Pinpoint the cell where the given text exists, returning its (X, Y) midpoint coordinate. 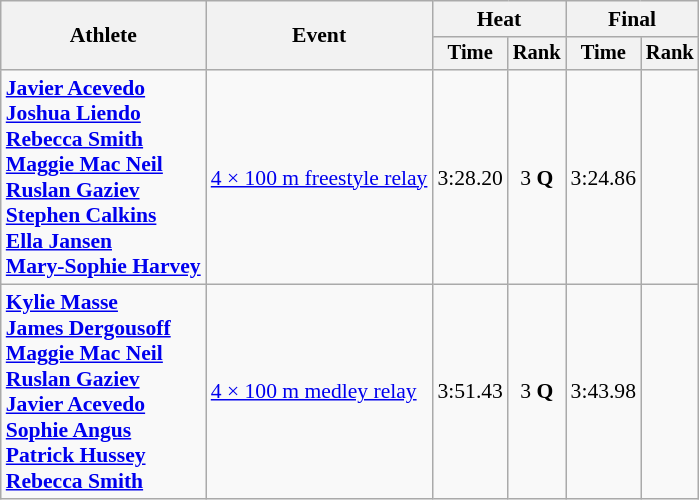
Athlete (104, 36)
Kylie MasseJames DergousoffMaggie Mac NeilRuslan GazievJavier AcevedoSophie AngusPatrick HusseyRebecca Smith (104, 392)
4 × 100 m medley relay (320, 392)
4 × 100 m freestyle relay (320, 177)
Javier AcevedoJoshua LiendoRebecca SmithMaggie Mac NeilRuslan GazievStephen CalkinsElla JansenMary-Sophie Harvey (104, 177)
3:43.98 (604, 392)
Final (632, 19)
Heat (498, 19)
Event (320, 36)
3:51.43 (470, 392)
3:24.86 (604, 177)
3:28.20 (470, 177)
